Determine the (x, y) coordinate at the center of the cell enclosing the given text.  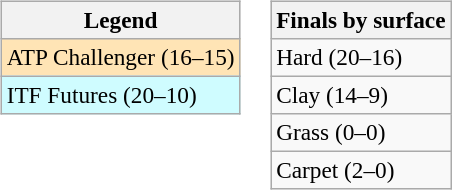
Legend (120, 20)
Clay (14–9) (361, 95)
ITF Futures (20–10) (120, 95)
Carpet (2–0) (361, 171)
Hard (20–16) (361, 57)
Finals by surface (361, 20)
ATP Challenger (16–15) (120, 57)
Grass (0–0) (361, 133)
